For the text-containing cell, return its midpoint in [X, Y] coordinate format. 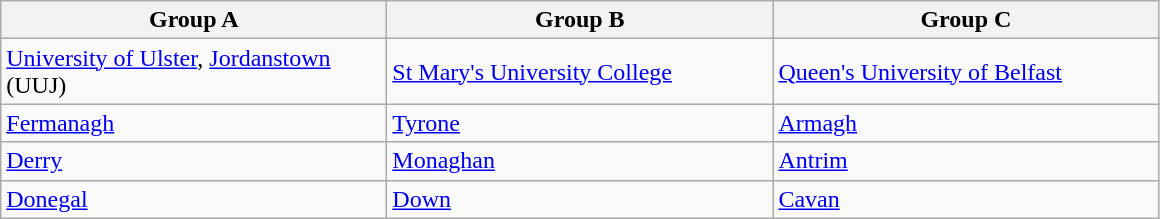
University of Ulster, Jordanstown (UUJ) [194, 72]
Tyrone [580, 123]
Donegal [194, 199]
Group C [966, 20]
Monaghan [580, 161]
Fermanagh [194, 123]
St Mary's University College [580, 72]
Group B [580, 20]
Down [580, 199]
Derry [194, 161]
Group A [194, 20]
Armagh [966, 123]
Cavan [966, 199]
Antrim [966, 161]
Queen's University of Belfast [966, 72]
